Determine the [X, Y] coordinate at the center of the cell enclosing the given text.  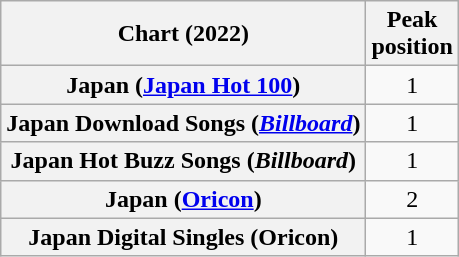
Japan (Japan Hot 100) [184, 85]
Chart (2022) [184, 34]
Japan Hot Buzz Songs (Billboard) [184, 161]
Japan Digital Singles (Oricon) [184, 237]
Japan (Oricon) [184, 199]
2 [412, 199]
Japan Download Songs (Billboard) [184, 123]
Peakposition [412, 34]
